From the cell containing the given text, extract its center point as (X, Y) coordinate. 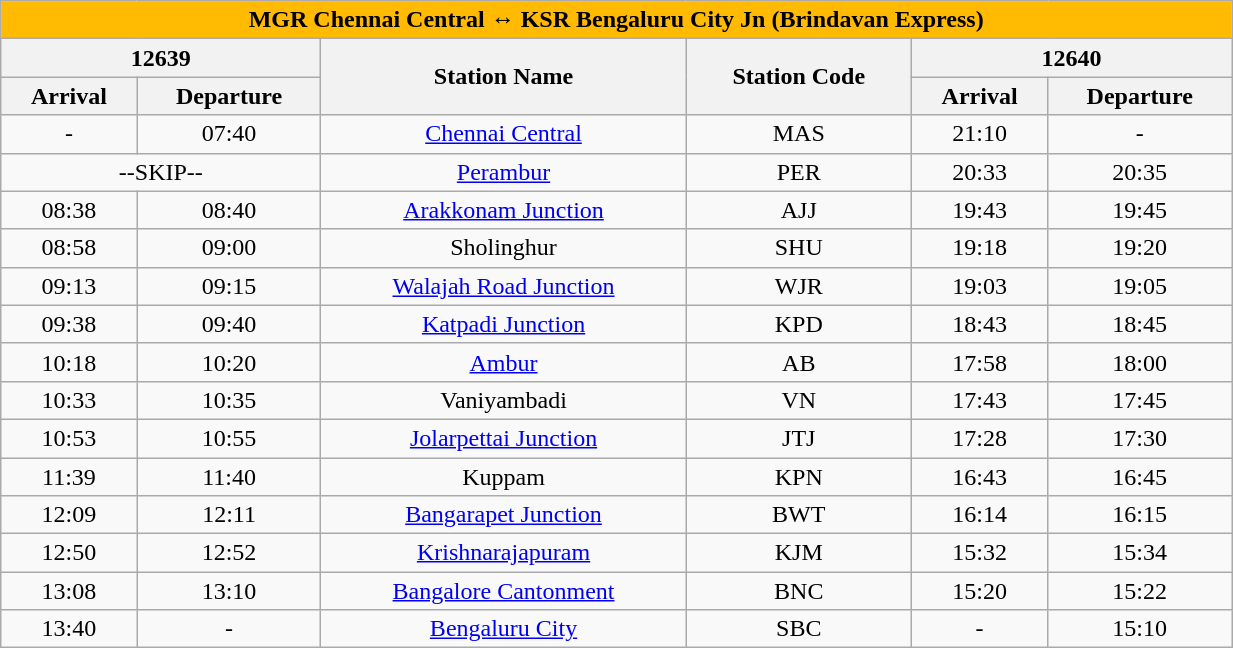
19:45 (1140, 210)
10:18 (69, 362)
13:10 (229, 591)
19:03 (979, 286)
AJJ (798, 210)
MAS (798, 134)
10:33 (69, 400)
11:40 (229, 477)
SHU (798, 248)
09:38 (69, 324)
16:43 (979, 477)
09:13 (69, 286)
KJM (798, 553)
Kuppam (504, 477)
JTJ (798, 438)
--SKIP-- (161, 172)
16:45 (1140, 477)
KPD (798, 324)
08:58 (69, 248)
MGR Chennai Central ↔ KSR Bengaluru City Jn (Brindavan Express) (616, 20)
12639 (161, 58)
10:55 (229, 438)
19:43 (979, 210)
12:52 (229, 553)
Jolarpettai Junction (504, 438)
17:30 (1140, 438)
13:40 (69, 629)
Krishnarajapuram (504, 553)
17:45 (1140, 400)
15:22 (1140, 591)
BNC (798, 591)
Katpadi Junction (504, 324)
BWT (798, 515)
19:18 (979, 248)
20:35 (1140, 172)
11:39 (69, 477)
15:20 (979, 591)
19:05 (1140, 286)
20:33 (979, 172)
08:38 (69, 210)
18:45 (1140, 324)
19:20 (1140, 248)
PER (798, 172)
16:14 (979, 515)
Bengaluru City (504, 629)
21:10 (979, 134)
SBC (798, 629)
10:35 (229, 400)
WJR (798, 286)
Ambur (504, 362)
10:53 (69, 438)
15:34 (1140, 553)
Perambur (504, 172)
Bangalore Cantonment (504, 591)
15:32 (979, 553)
18:00 (1140, 362)
07:40 (229, 134)
18:43 (979, 324)
17:58 (979, 362)
09:15 (229, 286)
Vaniyambadi (504, 400)
Arakkonam Junction (504, 210)
08:40 (229, 210)
Station Name (504, 77)
Sholinghur (504, 248)
12:50 (69, 553)
Chennai Central (504, 134)
AB (798, 362)
17:43 (979, 400)
12:09 (69, 515)
09:00 (229, 248)
KPN (798, 477)
10:20 (229, 362)
15:10 (1140, 629)
VN (798, 400)
13:08 (69, 591)
Station Code (798, 77)
16:15 (1140, 515)
09:40 (229, 324)
12:11 (229, 515)
Bangarapet Junction (504, 515)
17:28 (979, 438)
Walajah Road Junction (504, 286)
12640 (1071, 58)
